Extract the (x, y) coordinate from the center of the cell holding the provided text.  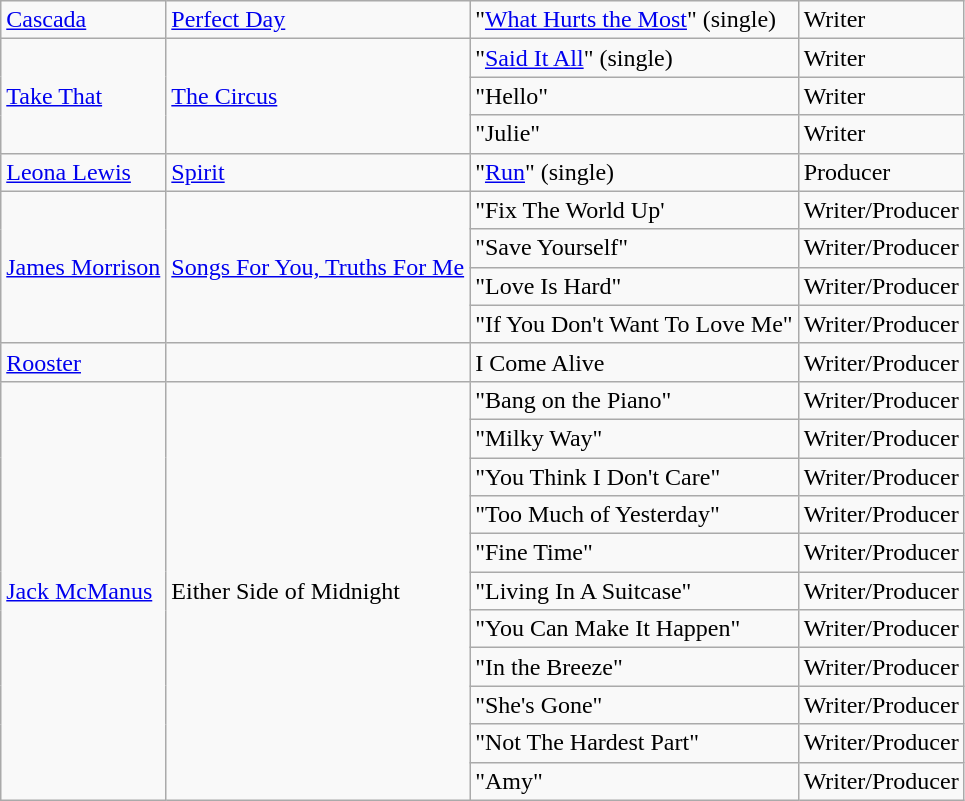
Leona Lewis (84, 172)
James Morrison (84, 267)
"What Hurts the Most" (single) (634, 20)
"You Think I Don't Care" (634, 477)
Either Side of Midnight (318, 590)
"In the Breeze" (634, 667)
"Hello" (634, 96)
Rooster (84, 362)
"Amy" (634, 781)
The Circus (318, 96)
"Love Is Hard" (634, 286)
Cascada (84, 20)
"Run" (single) (634, 172)
I Come Alive (634, 362)
Songs For You, Truths For Me (318, 267)
"Fine Time" (634, 553)
"Milky Way" (634, 438)
"Said It All" (single) (634, 58)
"You Can Make It Happen" (634, 629)
"Bang on the Piano" (634, 400)
Spirit (318, 172)
"If You Don't Want To Love Me" (634, 324)
"Not The Hardest Part" (634, 743)
"Too Much of Yesterday" (634, 515)
Take That (84, 96)
"Living In A Suitcase" (634, 591)
Jack McManus (84, 590)
"Julie" (634, 134)
"She's Gone" (634, 705)
"Fix The World Up' (634, 210)
Producer (881, 172)
Perfect Day (318, 20)
"Save Yourself" (634, 248)
